Capture the cell that displays the provided text and extract its (x, y) central coordinate. 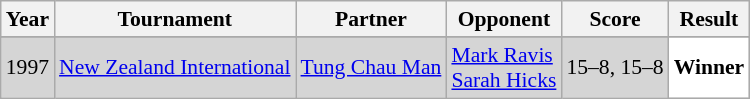
Tung Chau Man (372, 68)
Tournament (174, 19)
Opponent (504, 19)
Mark Ravis Sarah Hicks (504, 68)
Winner (710, 68)
Partner (372, 19)
1997 (28, 68)
Year (28, 19)
15–8, 15–8 (614, 68)
New Zealand International (174, 68)
Result (710, 19)
Score (614, 19)
